Output the [X, Y] coordinate of the center of the cell containing the given text.  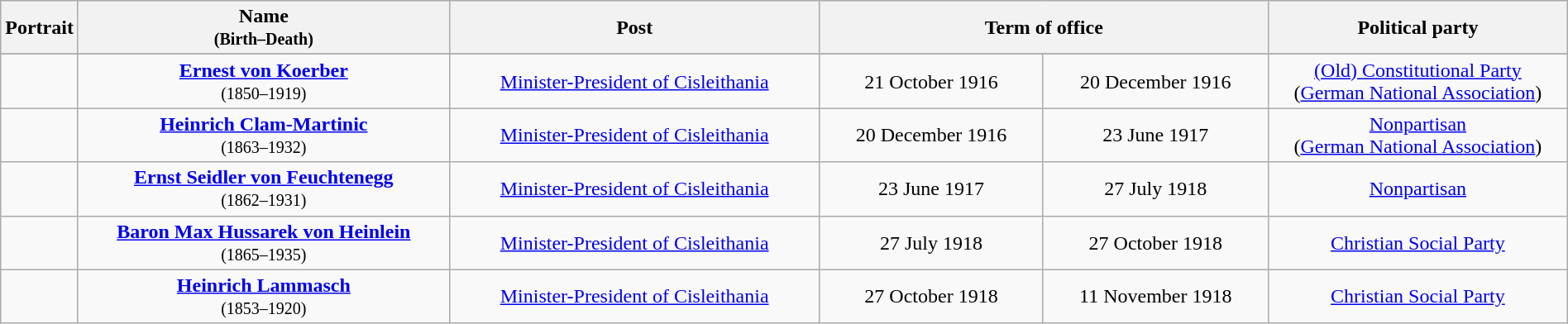
Baron Max Hussarek von Heinlein(1865–1935) [263, 243]
Nonpartisan(German National Association) [1418, 136]
11 November 1918 [1156, 296]
Heinrich Clam-Martinic(1863–1932) [263, 136]
Heinrich Lammasch(1853–1920) [263, 296]
21 October 1916 [931, 81]
Ernest von Koerber(1850–1919) [263, 81]
Post [634, 28]
Portrait [40, 28]
Nonpartisan [1418, 188]
Name(Birth–Death) [263, 28]
Political party [1418, 28]
(Old) Constitutional Party(German National Association) [1418, 81]
Term of office [1044, 28]
Ernst Seidler von Feuchtenegg(1862–1931) [263, 188]
